Identify which cell holds the provided text, then report its (x, y) central coordinate. 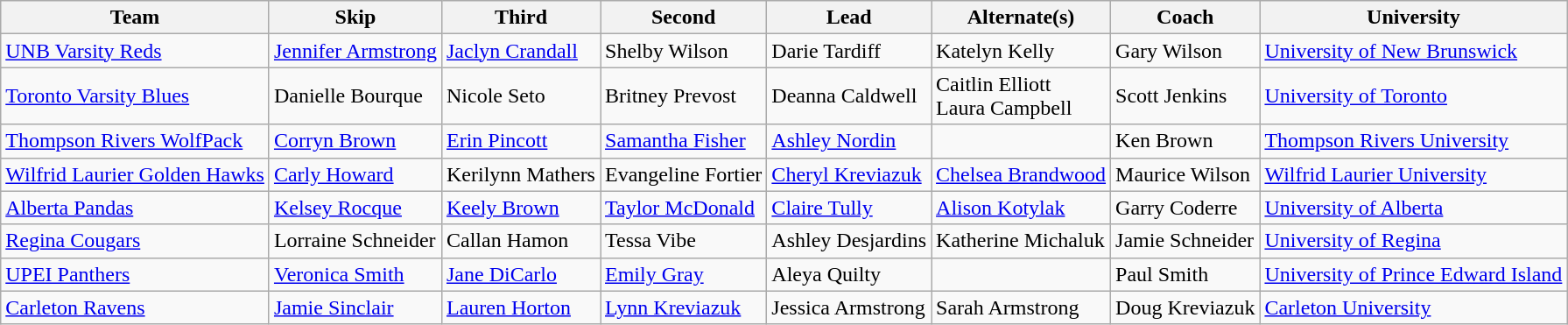
Toronto Varsity Blues (135, 96)
Katherine Michaluk (1021, 241)
Jennifer Armstrong (355, 51)
Gary Wilson (1185, 51)
University of Prince Edward Island (1413, 274)
Team (135, 18)
Emily Gray (684, 274)
Jamie Sinclair (355, 307)
Wilfrid Laurier University (1413, 174)
Taylor McDonald (684, 208)
Regina Cougars (135, 241)
Evangeline Fortier (684, 174)
UPEI Panthers (135, 274)
Alberta Pandas (135, 208)
Veronica Smith (355, 274)
Darie Tardiff (849, 51)
Deanna Caldwell (849, 96)
Britney Prevost (684, 96)
Shelby Wilson (684, 51)
Skip (355, 18)
Jane DiCarlo (520, 274)
Sarah Armstrong (1021, 307)
Ashley Desjardins (849, 241)
Katelyn Kelly (1021, 51)
UNB Varsity Reds (135, 51)
Aleya Quilty (849, 274)
Cheryl Kreviazuk (849, 174)
Maurice Wilson (1185, 174)
Callan Hamon (520, 241)
Kelsey Rocque (355, 208)
Jamie Schneider (1185, 241)
Tessa Vibe (684, 241)
Second (684, 18)
Danielle Bourque (355, 96)
Alison Kotylak (1021, 208)
Lynn Kreviazuk (684, 307)
Jessica Armstrong (849, 307)
Third (520, 18)
Garry Coderre (1185, 208)
Lead (849, 18)
Scott Jenkins (1185, 96)
University of Toronto (1413, 96)
Claire Tully (849, 208)
University of Alberta (1413, 208)
Chelsea Brandwood (1021, 174)
Nicole Seto (520, 96)
Carly Howard (355, 174)
University of Regina (1413, 241)
Wilfrid Laurier Golden Hawks (135, 174)
Carleton Ravens (135, 307)
Thompson Rivers WolfPack (135, 141)
Thompson Rivers University (1413, 141)
Keely Brown (520, 208)
Erin Pincott (520, 141)
Caitlin Elliott Laura Campbell (1021, 96)
Samantha Fisher (684, 141)
Lorraine Schneider (355, 241)
University of New Brunswick (1413, 51)
Carleton University (1413, 307)
Alternate(s) (1021, 18)
University (1413, 18)
Ken Brown (1185, 141)
Ashley Nordin (849, 141)
Kerilynn Mathers (520, 174)
Lauren Horton (520, 307)
Coach (1185, 18)
Jaclyn Crandall (520, 51)
Paul Smith (1185, 274)
Corryn Brown (355, 141)
Doug Kreviazuk (1185, 307)
